Capture the cell that displays the provided text and extract its [x, y] central coordinate. 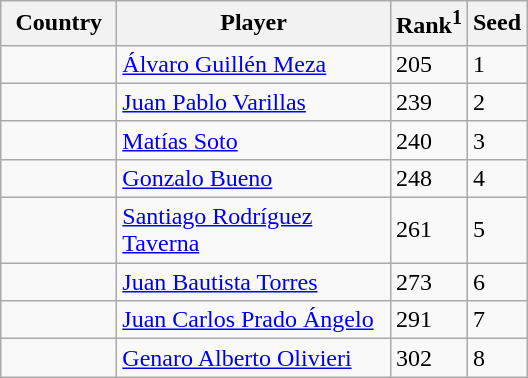
7 [496, 320]
Juan Carlos Prado Ángelo [254, 320]
1 [496, 64]
Álvaro Guillén Meza [254, 64]
Juan Pablo Varillas [254, 102]
5 [496, 230]
248 [428, 178]
Matías Soto [254, 140]
261 [428, 230]
4 [496, 178]
291 [428, 320]
273 [428, 282]
Gonzalo Bueno [254, 178]
Genaro Alberto Olivieri [254, 358]
Juan Bautista Torres [254, 282]
Seed [496, 24]
3 [496, 140]
Santiago Rodríguez Taverna [254, 230]
302 [428, 358]
205 [428, 64]
Player [254, 24]
6 [496, 282]
239 [428, 102]
Rank1 [428, 24]
Country [59, 24]
2 [496, 102]
240 [428, 140]
8 [496, 358]
